Return [X, Y] of the center of cell containing provided text 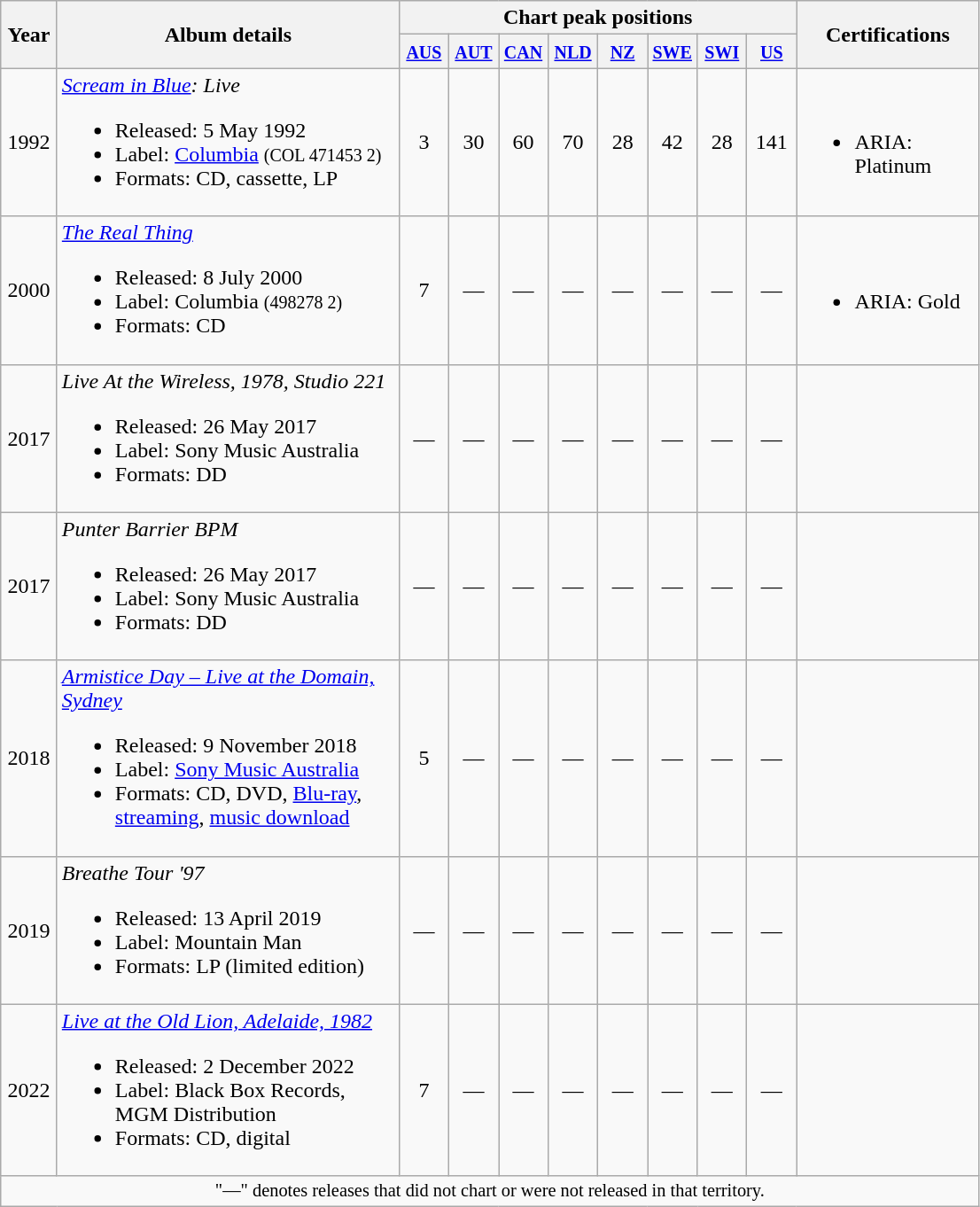
70 [573, 142]
AUS [424, 51]
42 [673, 142]
NZ [623, 51]
Year [29, 35]
5 [424, 759]
Chart peak positions [597, 18]
2019 [29, 931]
Armistice Day – Live at the Domain, SydneyReleased: 9 November 2018Label: Sony Music AustraliaFormats: CD, DVD, Blu-ray, streaming, music download [228, 759]
Live At the Wireless, 1978, Studio 221Released: 26 May 2017Label: Sony Music AustraliaFormats: DD [228, 438]
2000 [29, 291]
Certifications [888, 35]
Scream in Blue: LiveReleased: 5 May 1992Label: Columbia (COL 471453 2)Formats: CD, cassette, LP [228, 142]
Live at the Old Lion, Adelaide, 1982Released: 2 December 2022Label: Black Box Records, MGM DistributionFormats: CD, digital [228, 1090]
NLD [573, 51]
2022 [29, 1090]
"—" denotes releases that did not chart or were not released in that territory. [490, 1191]
ARIA: Gold [888, 291]
141 [772, 142]
US [772, 51]
60 [523, 142]
30 [473, 142]
ARIA: Platinum [888, 142]
AUT [473, 51]
2018 [29, 759]
1992 [29, 142]
Punter Barrier BPMReleased: 26 May 2017Label: Sony Music AustraliaFormats: DD [228, 587]
SWE [673, 51]
SWI [722, 51]
CAN [523, 51]
3 [424, 142]
Breathe Tour '97Released: 13 April 2019Label: Mountain ManFormats: LP (limited edition) [228, 931]
The Real ThingReleased: 8 July 2000Label: Columbia (498278 2)Formats: CD [228, 291]
Album details [228, 35]
